Find where the given text appears and provide that cell's center as [x, y] coordinate. 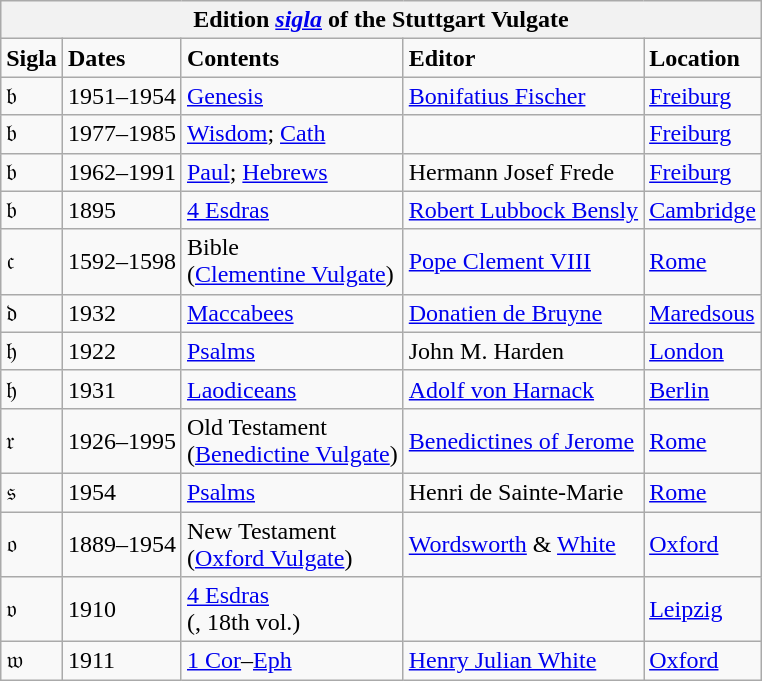
1977–1985 [122, 134]
4 Esdras(, 18th vol.) [292, 610]
Berlin [703, 389]
𝔯 [32, 440]
Donatien de Bruyne [523, 313]
Laodiceans [292, 389]
1910 [122, 610]
Edition sigla of the Stuttgart Vulgate [382, 20]
1951–1954 [122, 96]
1926–1995 [122, 440]
1931 [122, 389]
Wordsworth & White [523, 544]
1911 [122, 661]
1 Cor–Eph [292, 661]
1922 [122, 351]
Hermann Josef Frede [523, 172]
𝔡 [32, 313]
Dates [122, 58]
Cambridge [703, 210]
Genesis [292, 96]
𝔬 [32, 544]
Adolf von Harnack [523, 389]
1889–1954 [122, 544]
Sigla [32, 58]
1932 [122, 313]
1895 [122, 210]
𝔠 [32, 262]
Henri de Sainte-Marie [523, 492]
Henry Julian White [523, 661]
New Testament(Oxford Vulgate) [292, 544]
Bible(Clementine Vulgate) [292, 262]
4 Esdras [292, 210]
1954 [122, 492]
Maredsous [703, 313]
𝔰 [32, 492]
Robert Lubbock Bensly [523, 210]
Contents [292, 58]
Maccabees [292, 313]
1962–1991 [122, 172]
Old Testament(Benedictine Vulgate) [292, 440]
Paul; Hebrews [292, 172]
Editor [523, 58]
1592–1598 [122, 262]
Wisdom; Cath [292, 134]
Benedictines of Jerome [523, 440]
Bonifatius Fischer [523, 96]
John M. Harden [523, 351]
𝔳 [32, 610]
𝔴 [32, 661]
Leipzig [703, 610]
Pope Clement VIII [523, 262]
London [703, 351]
Location [703, 58]
